Detect which cell encompasses the target text, then output its [X, Y] center coordinate. 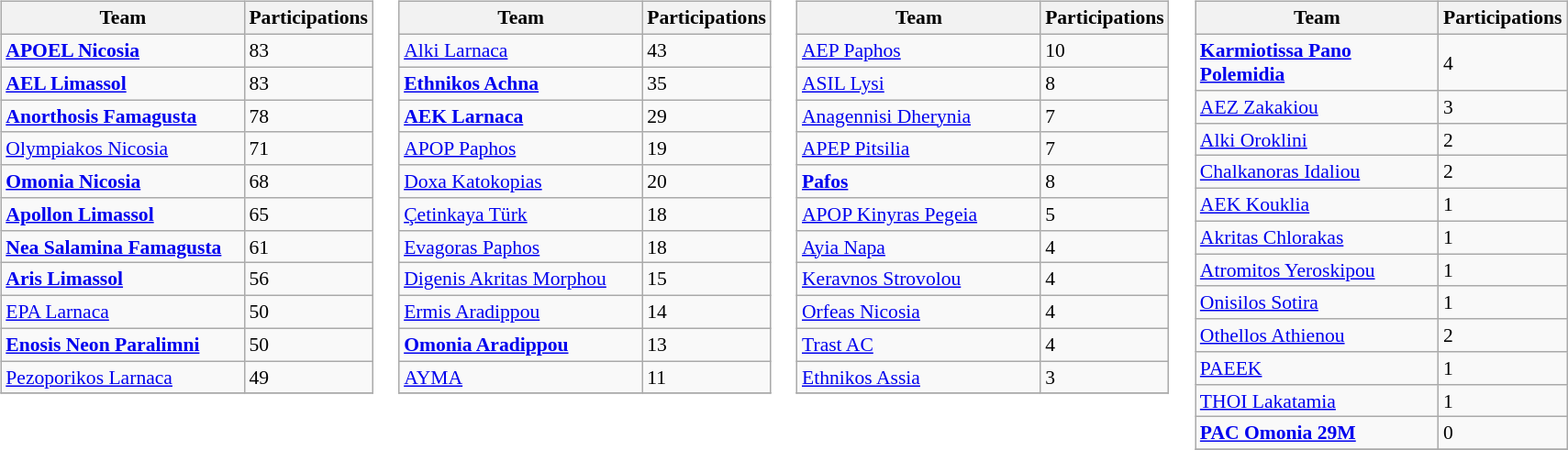
AYMA [521, 378]
Atromitos Yeroskipou [1318, 270]
Ethnikos Assia [919, 378]
Alki Oroklini [1318, 139]
5 [1105, 214]
29 [706, 116]
61 [308, 247]
APOP Paphos [521, 148]
Omonia Aradippou [521, 345]
15 [706, 280]
AEK Kouklia [1318, 204]
14 [706, 312]
Ayia Napa [919, 247]
THOI Lakatamia [1318, 401]
Anorthosis Famagusta [123, 116]
Orfeas Nicosia [919, 312]
Evagoras Paphos [521, 247]
APOP Kinyras Pegeia [919, 214]
10 [1105, 50]
Alki Larnaca [521, 50]
AEK Larnaca [521, 116]
APOEL Nicosia [123, 50]
Digenis Akritas Morphou [521, 280]
Chalkanoras Idaliou [1318, 172]
AEP Paphos [919, 50]
Onisilos Sotira [1318, 302]
Omonia Nicosia [123, 181]
PAEEK [1318, 368]
Othellos Athienou [1318, 335]
APEP Pitsilia [919, 148]
Enosis Neon Paralimni [123, 345]
Olympiakos Nicosia [123, 148]
43 [706, 50]
Ethnikos Achna [521, 83]
78 [308, 116]
19 [706, 148]
EPA Larnaca [123, 312]
Pafos [919, 181]
0 [1503, 434]
Karmiotissa Pano Polemidia [1318, 62]
65 [308, 214]
Doxa Katokopias [521, 181]
Anagennisi Dherynia [919, 116]
Apollon Limassol [123, 214]
PAC Omonia 29M [1318, 434]
71 [308, 148]
ASIL Lysi [919, 83]
Keravnos Strovolou [919, 280]
Çetinkaya Türk [521, 214]
Pezoporikos Larnaca [123, 378]
56 [308, 280]
Akritas Chlorakas [1318, 237]
Ermis Aradippou [521, 312]
49 [308, 378]
Trast AC [919, 345]
Aris Limassol [123, 280]
20 [706, 181]
13 [706, 345]
68 [308, 181]
35 [706, 83]
Nea Salamina Famagusta [123, 247]
11 [706, 378]
AEL Limassol [123, 83]
AEZ Zakakiou [1318, 107]
